Detect which cell encompasses the target text, then output its (X, Y) center coordinate. 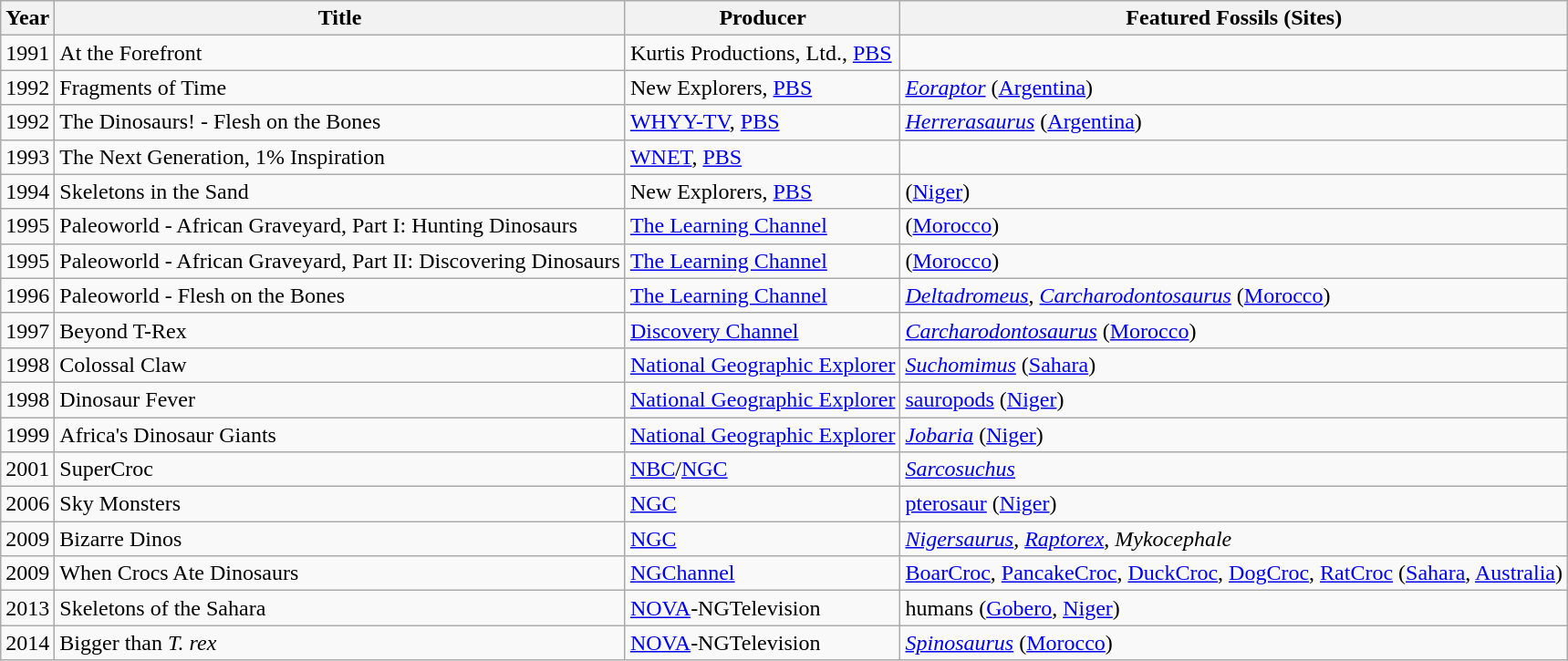
Title (340, 18)
WNET, PBS (763, 157)
Nigersaurus, Raptorex, Mykocephale (1234, 539)
Colossal Claw (340, 365)
2006 (27, 504)
humans (Gobero, Niger) (1234, 608)
SuperCroc (340, 470)
Eoraptor (Argentina) (1234, 88)
Deltadromeus, Carcharodontosaurus (Morocco) (1234, 295)
Bigger than T. rex (340, 643)
Spinosaurus (Morocco) (1234, 643)
Skeletons in the Sand (340, 191)
Year (27, 18)
When Crocs Ate Dinosaurs (340, 573)
(Niger) (1234, 191)
Jobaria (Niger) (1234, 435)
1993 (27, 157)
NGChannel (763, 573)
Beyond T-Rex (340, 330)
1997 (27, 330)
Paleoworld - African Graveyard, Part II: Discovering Dinosaurs (340, 261)
1999 (27, 435)
Bizarre Dinos (340, 539)
BoarCroc, PancakeCroc, DuckCroc, DogCroc, RatCroc (Sahara, Australia) (1234, 573)
Sarcosuchus (1234, 470)
Dinosaur Fever (340, 399)
1991 (27, 53)
pterosaur (Niger) (1234, 504)
1996 (27, 295)
2013 (27, 608)
Featured Fossils (Sites) (1234, 18)
2001 (27, 470)
Paleoworld - Flesh on the Bones (340, 295)
1994 (27, 191)
Carcharodontosaurus (Morocco) (1234, 330)
Fragments of Time (340, 88)
At the Forefront (340, 53)
NBC/NGC (763, 470)
sauropods (Niger) (1234, 399)
Paleoworld - African Graveyard, Part I: Hunting Dinosaurs (340, 226)
The Dinosaurs! - Flesh on the Bones (340, 122)
WHYY-TV, PBS (763, 122)
Africa's Dinosaur Giants (340, 435)
Suchomimus (Sahara) (1234, 365)
Producer (763, 18)
Skeletons of the Sahara (340, 608)
Kurtis Productions, Ltd., PBS (763, 53)
Discovery Channel (763, 330)
Sky Monsters (340, 504)
Herrerasaurus (Argentina) (1234, 122)
The Next Generation, 1% Inspiration (340, 157)
2014 (27, 643)
